Find where the given text appears and provide that cell's center as (X, Y) coordinate. 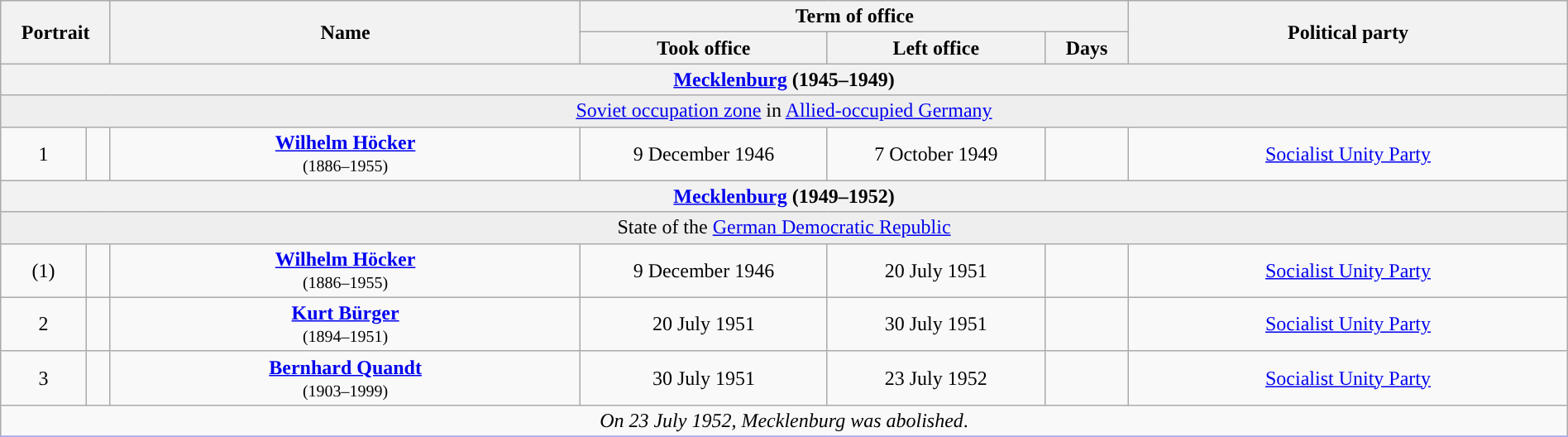
(1) (43, 270)
1 (43, 154)
Bernhard Quandt(1903–1999) (345, 377)
Took office (704, 48)
Term of office (855, 17)
Political party (1348, 32)
Portrait (56, 32)
Kurt Bürger(1894–1951) (345, 324)
Soviet occupation zone in Allied-occupied Germany (784, 111)
Name (345, 32)
7 October 1949 (936, 154)
On 23 July 1952, Mecklenburg was abolished. (784, 420)
Left office (936, 48)
23 July 1952 (936, 377)
Mecklenburg (1949–1952) (784, 196)
2 (43, 324)
Mecklenburg (1945–1949) (784, 79)
State of the German Democratic Republic (784, 228)
3 (43, 377)
Days (1087, 48)
